Extract the [x, y] coordinate from the center of the cell holding the provided text.  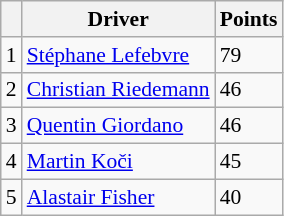
2 [12, 90]
1 [12, 55]
5 [12, 197]
Alastair Fisher [118, 197]
Driver [118, 19]
Martin Koči [118, 162]
45 [249, 162]
4 [12, 162]
Christian Riedemann [118, 90]
Points [249, 19]
Quentin Giordano [118, 126]
3 [12, 126]
79 [249, 55]
40 [249, 197]
Stéphane Lefebvre [118, 55]
